Provide the [X, Y] coordinate of the cell's center where the given text is located.  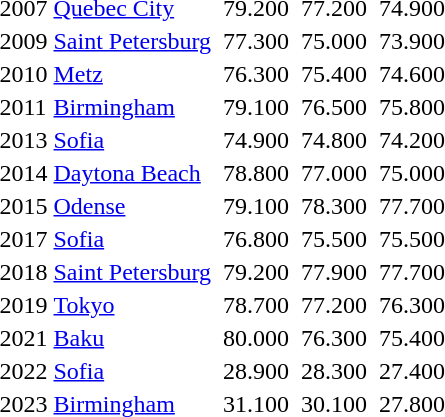
74.800 [334, 140]
Daytona Beach [132, 173]
Baku [132, 338]
77.200 [334, 305]
75.000 [334, 41]
Odense [132, 206]
28.900 [256, 371]
74.900 [256, 140]
77.900 [334, 272]
Metz [132, 74]
77.000 [334, 173]
80.000 [256, 338]
76.500 [334, 107]
78.700 [256, 305]
75.500 [334, 239]
28.300 [334, 371]
76.800 [256, 239]
79.200 [256, 272]
75.400 [334, 74]
Tokyo [132, 305]
78.800 [256, 173]
Birmingham [132, 107]
77.300 [256, 41]
78.300 [334, 206]
